Extract the (X, Y) coordinate from the center of the cell holding the provided text.  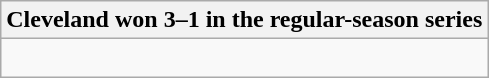
Cleveland won 3–1 in the regular-season series (244, 20)
